Determine the (x, y) coordinate at the center of the cell enclosing the given text.  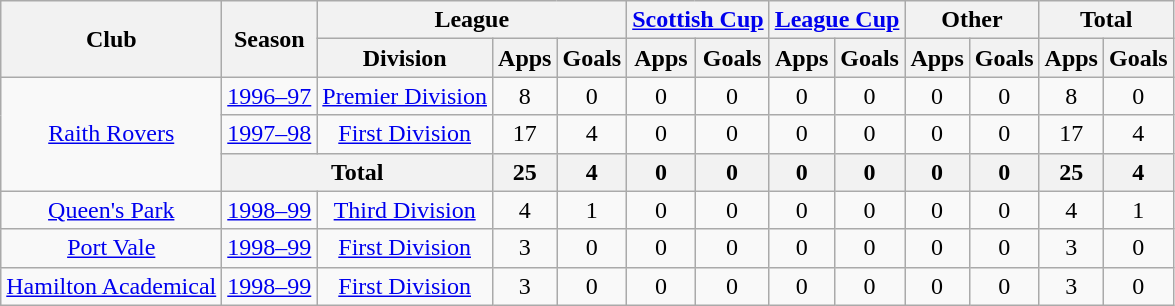
Hamilton Academical (112, 286)
Port Vale (112, 248)
Club (112, 39)
Scottish Cup (698, 20)
League (472, 20)
Division (405, 58)
Raith Rovers (112, 134)
Other (972, 20)
Season (270, 39)
1997–98 (270, 134)
League Cup (837, 20)
Queen's Park (112, 210)
Third Division (405, 210)
Premier Division (405, 96)
1996–97 (270, 96)
